Determine the (X, Y) coordinate at the center of the cell enclosing the given text.  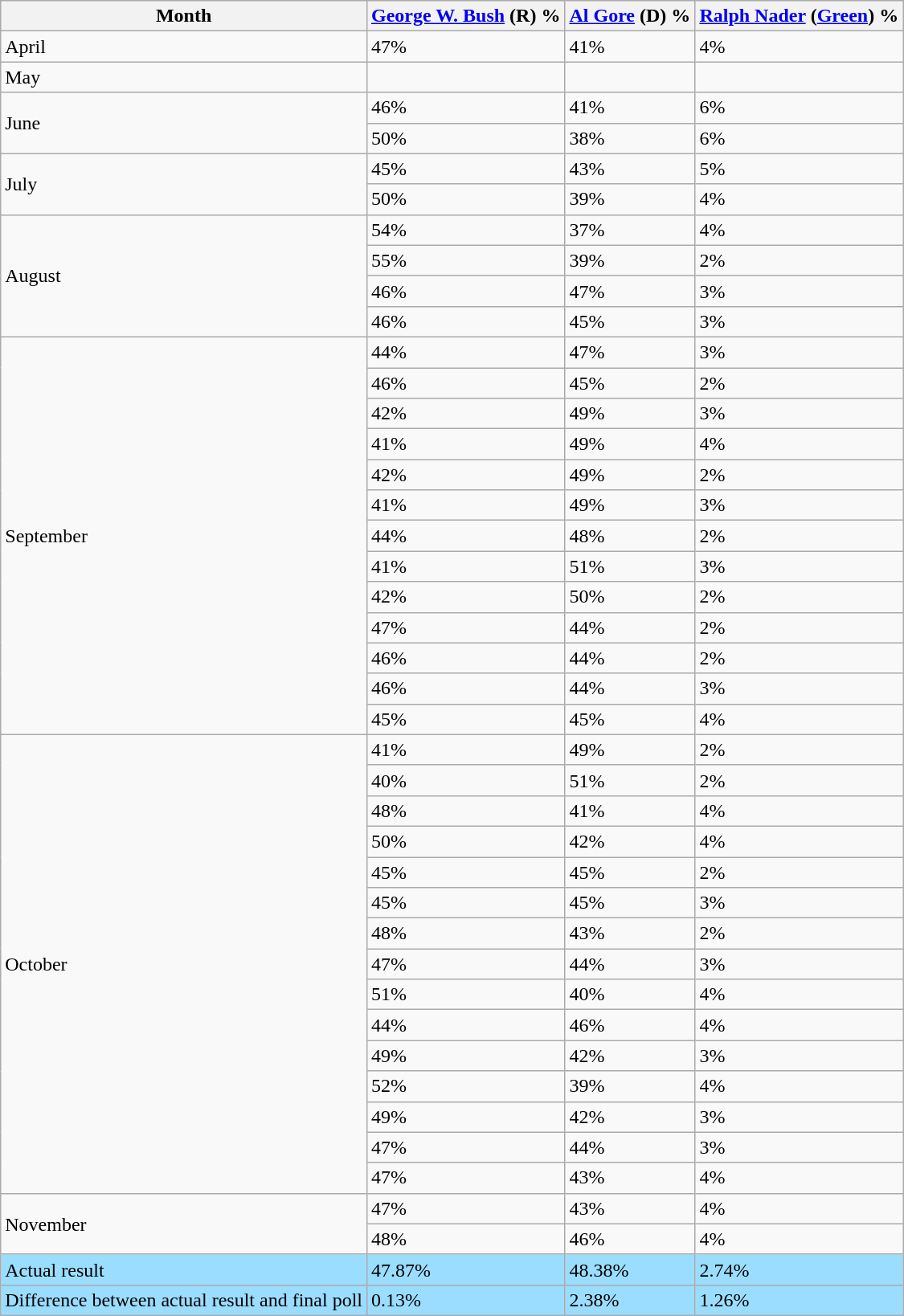
48.38% (630, 1269)
Difference between actual result and final poll (184, 1300)
1.26% (799, 1300)
Ralph Nader (Green) % (799, 16)
September (184, 535)
June (184, 123)
October (184, 964)
37% (630, 230)
2.38% (630, 1300)
55% (466, 260)
5% (799, 169)
2.74% (799, 1269)
Actual result (184, 1269)
Al Gore (D) % (630, 16)
Month (184, 16)
November (184, 1224)
August (184, 276)
George W. Bush (R) % (466, 16)
54% (466, 230)
52% (466, 1086)
0.13% (466, 1300)
38% (630, 138)
May (184, 77)
July (184, 184)
47.87% (466, 1269)
April (184, 47)
